Locate the cell with the specified text and output its (X, Y) center coordinate. 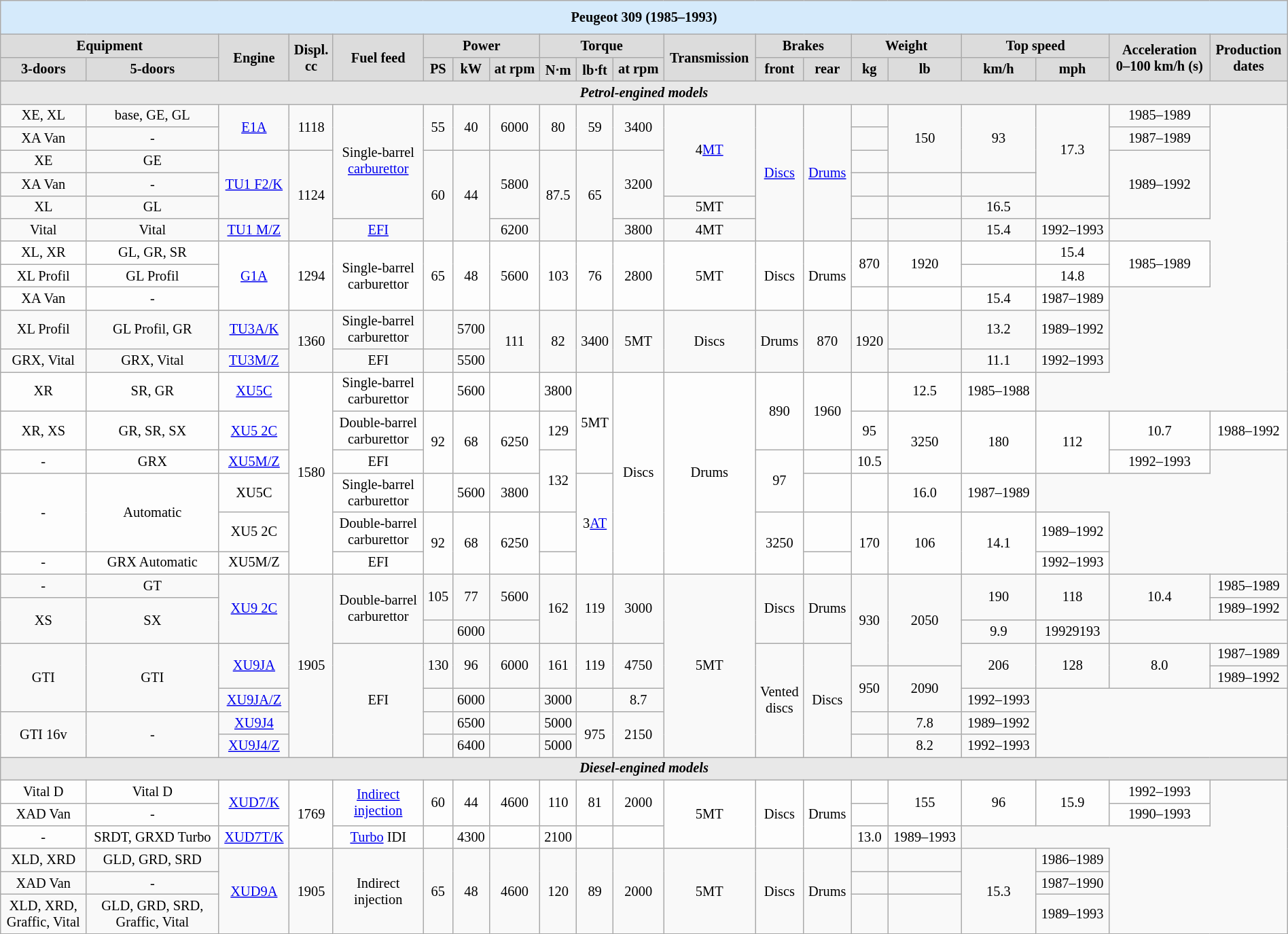
1294 (311, 276)
GR, SR, SX (152, 431)
mph (1072, 69)
19929193 (1072, 631)
Brakes (803, 46)
GL Profil, GR (152, 329)
Venteddiscs (780, 700)
GT (152, 586)
8.0 (1160, 666)
7.8 (925, 723)
TU1 F2/K (254, 183)
lb⋅ft (595, 69)
Weight (906, 46)
13.0 (870, 837)
Peugeot 309 (1985–1993) (644, 17)
kW (471, 69)
55 (437, 126)
950 (870, 689)
GL Profil (152, 276)
Torque (602, 46)
16.5 (999, 207)
lb (925, 69)
XE (43, 161)
4750 (639, 666)
front (780, 69)
3200 (639, 183)
1986–1989 (1072, 860)
2100 (558, 837)
rear (827, 69)
Equipment (110, 46)
1118 (311, 126)
kg (870, 69)
Petrol-engined models (644, 92)
180 (999, 442)
95 (870, 431)
2050 (925, 619)
155 (925, 803)
118 (1072, 596)
162 (558, 609)
130 (437, 666)
10.5 (870, 461)
10.4 (1160, 596)
128 (1072, 666)
1580 (311, 473)
SX (152, 619)
GTI 16v (43, 734)
Top speed (1035, 46)
PS (437, 69)
Acceleration0–100 km/h (s) (1160, 57)
975 (595, 734)
13.2 (999, 329)
XLD, XRD,Graffic, Vital (43, 914)
103 (558, 276)
1990–1993 (1160, 814)
TU3A/K (254, 329)
111 (514, 341)
1124 (311, 196)
14.1 (999, 543)
17.3 (1072, 149)
120 (558, 891)
59 (595, 126)
6400 (471, 746)
2150 (639, 734)
97 (780, 481)
N⋅m (558, 69)
Turbo IDI (378, 837)
6500 (471, 723)
81 (595, 803)
82 (558, 341)
GE (152, 161)
XL, XR (43, 253)
GRX (152, 461)
XLD, XRD (43, 860)
XR (43, 391)
XL (43, 207)
1987–1990 (1072, 883)
112 (1072, 442)
Engine (254, 57)
XUD7/K (254, 803)
16.0 (925, 492)
Productiondates (1249, 57)
E1A (254, 126)
105 (437, 596)
10.7 (1160, 431)
GL (152, 207)
77 (471, 596)
1988–1992 (1249, 431)
14.8 (1072, 276)
930 (870, 619)
87.5 (558, 196)
1960 (827, 410)
5500 (471, 361)
110 (558, 803)
5800 (514, 183)
GLD, GRD, SRD (152, 860)
6200 (514, 230)
1360 (311, 341)
GL, GR, SR (152, 253)
XU9J4 (254, 723)
3-doors (43, 69)
15.9 (1072, 803)
129 (558, 431)
106 (925, 543)
2090 (925, 689)
XS (43, 619)
Automatic (152, 512)
5-doors (152, 69)
190 (999, 596)
XUD7T/K (254, 837)
XR, XS (43, 431)
76 (595, 276)
SRDT, GRXD Turbo (152, 837)
1985–1988 (999, 391)
4300 (471, 837)
Fuel feed (378, 57)
15.3 (999, 891)
3AT (595, 523)
5700 (471, 329)
XU9JA (254, 666)
93 (999, 139)
XU9J4/Z (254, 746)
Power (481, 46)
base, GE, GL (152, 115)
XU9 2C (254, 609)
km/h (999, 69)
170 (870, 543)
80 (558, 126)
8.2 (925, 746)
40 (471, 126)
890 (780, 410)
2800 (639, 276)
SR, GR (152, 391)
XE, XL (43, 115)
GLD, GRD, SRD,Graffic, Vital (152, 914)
1769 (311, 814)
TU3M/Z (254, 361)
Diesel-engined models (644, 768)
161 (558, 666)
XUD9A (254, 891)
Transmission (709, 57)
150 (925, 139)
11.1 (999, 361)
12.5 (925, 391)
XU9JA/Z (254, 700)
8.7 (639, 700)
89 (595, 891)
206 (999, 666)
TU1 M/Z (254, 230)
G1A (254, 276)
9.9 (999, 631)
132 (558, 481)
Displ.cc (311, 57)
GRX Automatic (152, 562)
